Identify which cell holds the provided text, then report its [x, y] central coordinate. 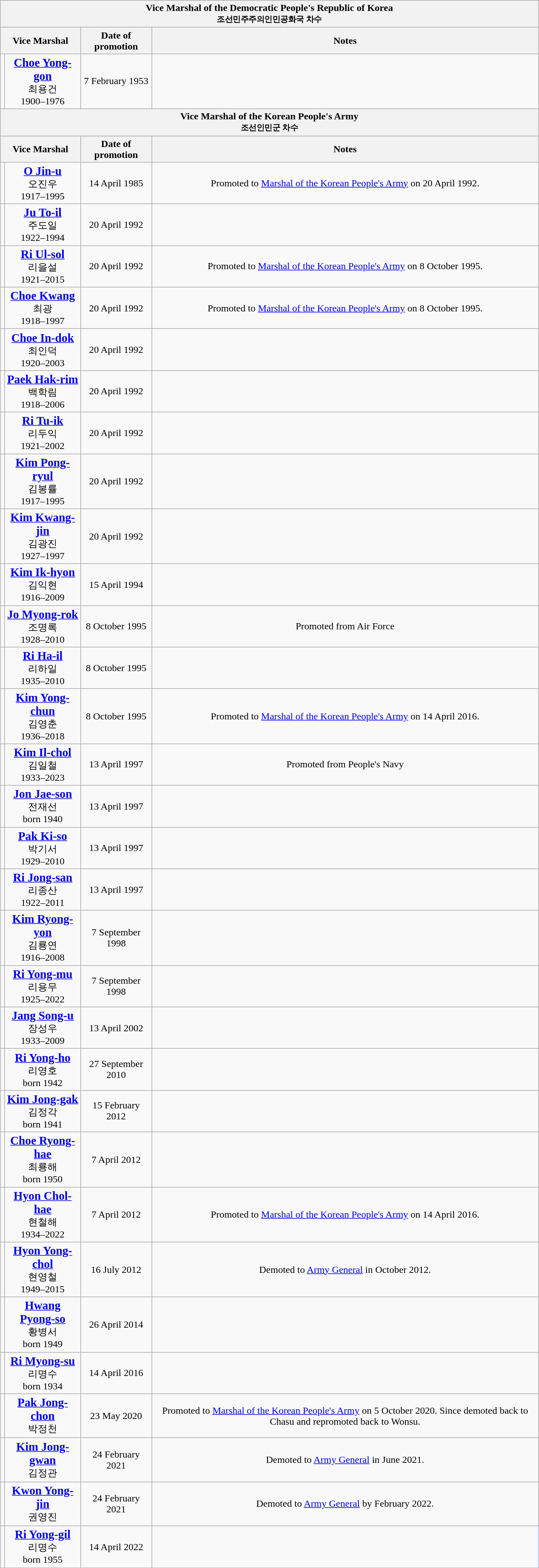
16 July 2012 [116, 1270]
Ri Yong-gil리명수born 1955 [43, 1547]
Choe Kwang최광1918–1997 [43, 308]
26 April 2014 [116, 1325]
Ri Ul-sol리을설1921–2015 [43, 266]
15 April 1994 [116, 585]
Jon Jae-son전재선born 1940 [43, 806]
Jo Myong-rok조명록1928–2010 [43, 626]
Promoted from Air Force [345, 626]
Promoted to Marshal of the Korean People's Army on 5 October 2020. Since demoted back to Chasu and repromoted back to Wonsu. [345, 1416]
Kim Il-chol김일철1933–2023 [43, 765]
Kim Ik-hyon김익현1916–2009 [43, 585]
Vice Marshal of the Korean People's Army조선인민군 차수 [269, 123]
Ri Tu-ik리두익1921–2002 [43, 433]
Choe In-dok최인덕1920–2003 [43, 350]
Hwang Pyong-so황병서born 1949 [43, 1325]
Ri Ha-il리하일1935–2010 [43, 668]
Jang Song-u장성우1933–2009 [43, 1028]
Promoted from People's Navy [345, 765]
7 February 1953 [116, 81]
Ri Myong-su리명수born 1934 [43, 1373]
Ri Yong-mu리용무1925–2022 [43, 987]
Kim Pong-ryul김봉률1917–1995 [43, 482]
Promoted to Marshal of the Korean People's Army on 20 April 1992. [345, 184]
Kwon Yong-jin권영진 [43, 1504]
Pak Ki-so박기서1929–2010 [43, 848]
14 April 2016 [116, 1373]
23 May 2020 [116, 1416]
Demoted to Army General by February 2022. [345, 1504]
Kim Yong-chun김영춘1936–2018 [43, 716]
14 April 2022 [116, 1547]
Paek Hak-rim백학림1918–2006 [43, 391]
Ri Yong-ho리영호born 1942 [43, 1069]
Pak Jong-chon박정천 [43, 1416]
Kim Ryong-yon김룡연1916–2008 [43, 938]
Demoted to Army General in October 2012. [345, 1270]
O Jin-u오진우1917–1995 [43, 184]
13 April 2002 [116, 1028]
Hyon Yong-chol현영철1949–2015 [43, 1270]
Ri Jong-san리종산1922–2011 [43, 890]
Ju To-il주도일1922–1994 [43, 225]
Choe Yong-gon최용건1900–1976 [43, 81]
Kim Kwang-jin김광진1927–1997 [43, 536]
Demoted to Army General in June 2021. [345, 1460]
27 September 2010 [116, 1069]
Vice Marshal of the Democratic People's Republic of Korea조선민주주의인민공화국 차수 [269, 14]
15 February 2012 [116, 1111]
14 April 1985 [116, 184]
Choe Ryong-hae최룡해born 1950 [43, 1160]
Hyon Chol-hae현철해1934–2022 [43, 1215]
Kim Jong-gak김정각born 1941 [43, 1111]
Kim Jong-gwan김정관 [43, 1460]
